Locate the cell with the specified text and output its [X, Y] center coordinate. 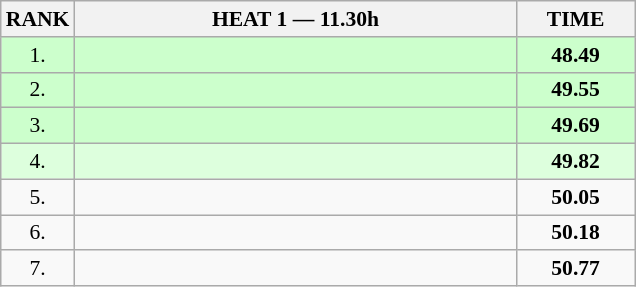
7. [38, 269]
49.69 [576, 126]
50.05 [576, 197]
50.18 [576, 233]
49.82 [576, 162]
1. [38, 55]
49.55 [576, 90]
RANK [38, 19]
50.77 [576, 269]
3. [38, 126]
5. [38, 197]
48.49 [576, 55]
2. [38, 90]
6. [38, 233]
4. [38, 162]
TIME [576, 19]
HEAT 1 — 11.30h [295, 19]
